Determine the [X, Y] coordinate at the center of the cell enclosing the given text.  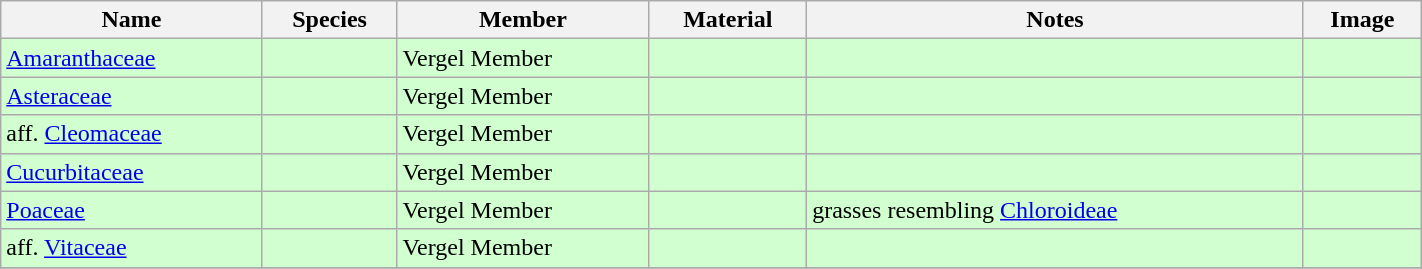
Image [1362, 20]
Member [523, 20]
aff. Vitaceae [132, 248]
Material [728, 20]
Species [330, 20]
Name [132, 20]
Notes [1056, 20]
Amaranthaceae [132, 58]
Cucurbitaceae [132, 172]
Poaceae [132, 210]
grasses resembling Chloroideae [1056, 210]
Asteraceae [132, 96]
aff. Cleomaceae [132, 134]
